Locate the cell with the specified text and output its [X, Y] center coordinate. 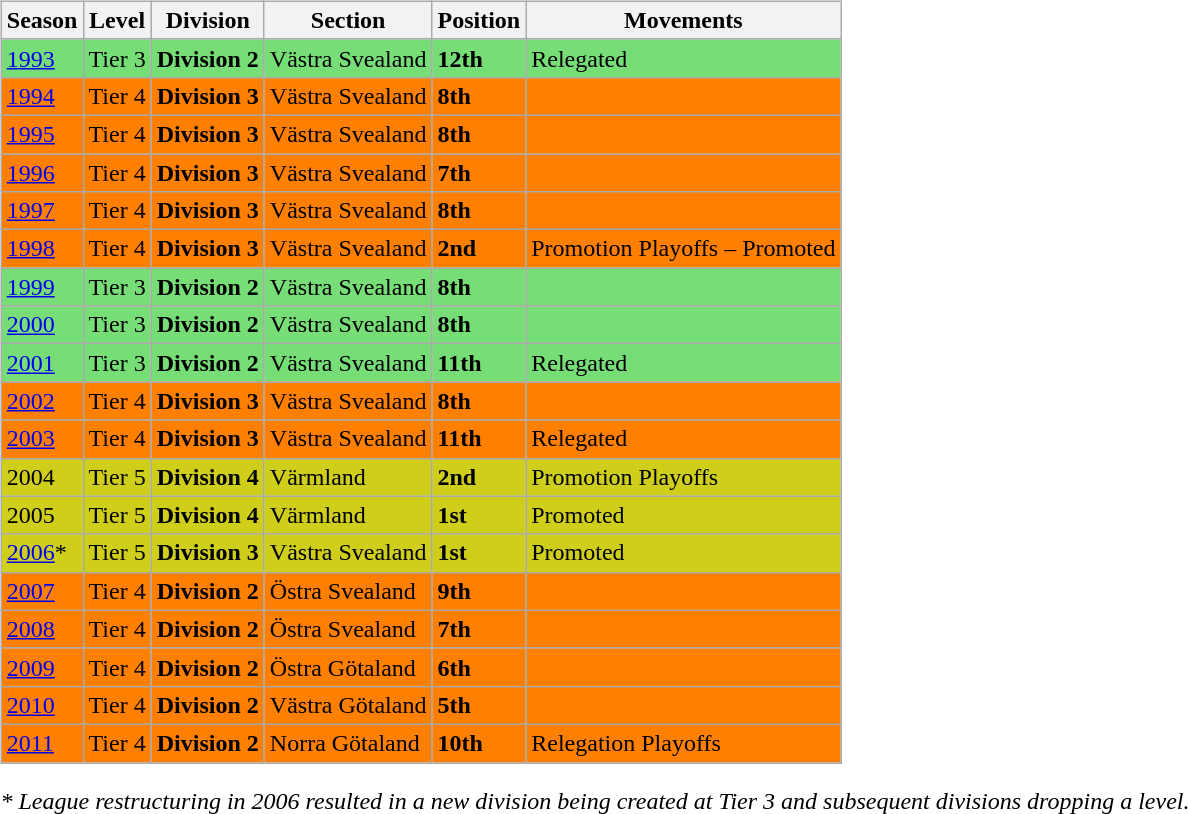
Västra Götaland [348, 705]
2010 [42, 705]
1997 [42, 211]
Position [479, 20]
Relegation Playoffs [684, 743]
Section [348, 20]
Season [42, 20]
2011 [42, 743]
1993 [42, 58]
2001 [42, 363]
Östra Götaland [348, 667]
Norra Götaland [348, 743]
Promotion Playoffs [684, 477]
2008 [42, 629]
2007 [42, 591]
2005 [42, 515]
1995 [42, 134]
6th [479, 667]
Division [208, 20]
2009 [42, 667]
Promotion Playoffs – Promoted [684, 249]
10th [479, 743]
1994 [42, 96]
1998 [42, 249]
9th [479, 591]
2000 [42, 325]
2006* [42, 553]
1999 [42, 287]
2004 [42, 477]
5th [479, 705]
1996 [42, 173]
Level [117, 20]
2002 [42, 401]
12th [479, 58]
2003 [42, 439]
Movements [684, 20]
